Output the (x, y) coordinate of the center of the cell containing the given text.  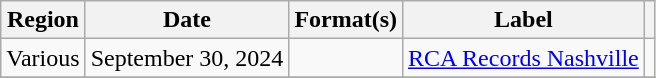
Format(s) (346, 20)
Region (43, 20)
Label (524, 20)
September 30, 2024 (187, 58)
Date (187, 20)
RCA Records Nashville (524, 58)
Various (43, 58)
